Extract the (X, Y) coordinate from the center of the cell holding the provided text.  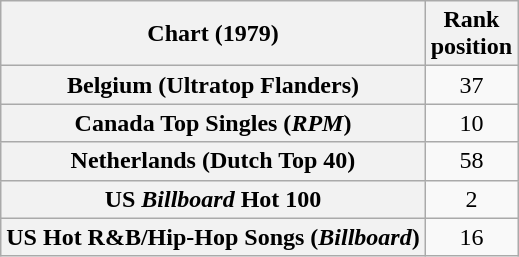
2 (471, 199)
58 (471, 161)
37 (471, 85)
Chart (1979) (213, 34)
US Billboard Hot 100 (213, 199)
US Hot R&B/Hip-Hop Songs (Billboard) (213, 237)
Netherlands (Dutch Top 40) (213, 161)
16 (471, 237)
Belgium (Ultratop Flanders) (213, 85)
10 (471, 123)
Canada Top Singles (RPM) (213, 123)
Rankposition (471, 34)
